Pinpoint the cell where the given text exists, returning its [X, Y] midpoint coordinate. 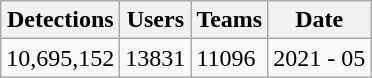
10,695,152 [60, 58]
Detections [60, 20]
11096 [230, 58]
Date [320, 20]
Users [156, 20]
2021 - 05 [320, 58]
Teams [230, 20]
13831 [156, 58]
